From the cell containing the given text, extract its center point as [x, y] coordinate. 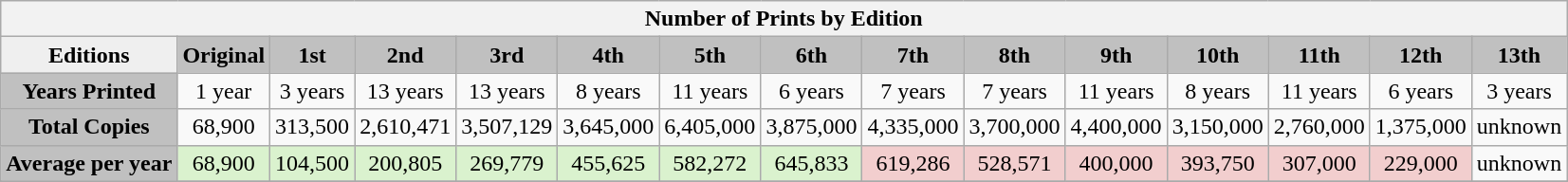
2,760,000 [1319, 127]
3rd [507, 55]
3,700,000 [1015, 127]
1 year [224, 91]
269,779 [507, 163]
6th [812, 55]
2,610,471 [406, 127]
5th [710, 55]
645,833 [812, 163]
4,400,000 [1116, 127]
200,805 [406, 163]
455,625 [609, 163]
2nd [406, 55]
Years Printed [89, 91]
3,507,129 [507, 127]
313,500 [313, 127]
1,375,000 [1421, 127]
Original [224, 55]
Number of Prints by Edition [784, 19]
3,645,000 [609, 127]
9th [1116, 55]
3,150,000 [1218, 127]
307,000 [1319, 163]
3,875,000 [812, 127]
7th [913, 55]
Editions [89, 55]
6,405,000 [710, 127]
12th [1421, 55]
582,272 [710, 163]
1st [313, 55]
619,286 [913, 163]
528,571 [1015, 163]
4th [609, 55]
393,750 [1218, 163]
13th [1519, 55]
4,335,000 [913, 127]
Total Copies [89, 127]
400,000 [1116, 163]
229,000 [1421, 163]
104,500 [313, 163]
10th [1218, 55]
8th [1015, 55]
11th [1319, 55]
Average per year [89, 163]
